Capture the cell that displays the provided text and extract its [x, y] central coordinate. 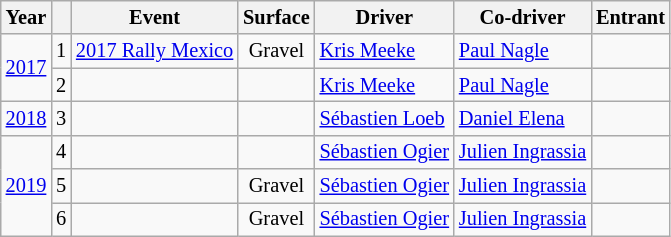
2017 [26, 68]
3 [61, 118]
Year [26, 17]
2019 [26, 186]
Co-driver [522, 17]
2 [61, 85]
Sébastien Loeb [384, 118]
2017 Rally Mexico [154, 51]
Daniel Elena [522, 118]
1 [61, 51]
2018 [26, 118]
5 [61, 186]
Entrant [630, 17]
Surface [276, 17]
4 [61, 152]
Driver [384, 17]
6 [61, 219]
Event [154, 17]
